Determine the [X, Y] coordinate at the center of the cell enclosing the given text.  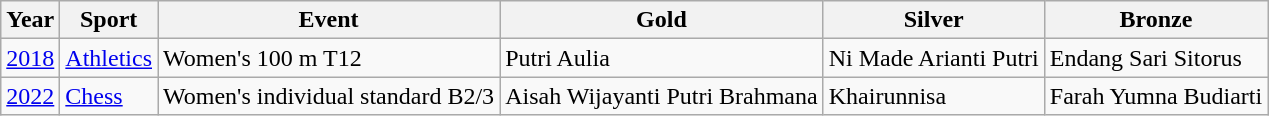
Chess [109, 96]
Endang Sari Sitorus [1156, 58]
Women's individual standard B2/3 [329, 96]
2018 [30, 58]
2022 [30, 96]
Athletics [109, 58]
Ni Made Arianti Putri [934, 58]
Gold [662, 20]
Silver [934, 20]
Khairunnisa [934, 96]
Sport [109, 20]
Year [30, 20]
Women's 100 m T12 [329, 58]
Putri Aulia [662, 58]
Event [329, 20]
Aisah Wijayanti Putri Brahmana [662, 96]
Bronze [1156, 20]
Farah Yumna Budiarti [1156, 96]
